Return (x, y) of the center of cell containing provided text 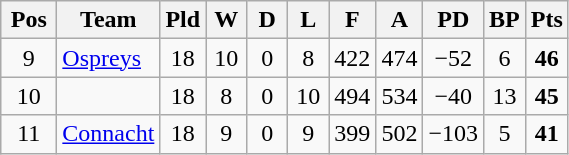
−103 (454, 134)
D (268, 20)
−40 (454, 96)
A (400, 20)
Pld (183, 20)
13 (505, 96)
F (352, 20)
PD (454, 20)
Connacht (108, 134)
BP (505, 20)
474 (400, 58)
399 (352, 134)
Pts (546, 20)
46 (546, 58)
W (226, 20)
534 (400, 96)
Ospreys (108, 58)
5 (505, 134)
502 (400, 134)
L (308, 20)
Pos (29, 20)
45 (546, 96)
−52 (454, 58)
11 (29, 134)
41 (546, 134)
6 (505, 58)
422 (352, 58)
494 (352, 96)
Team (108, 20)
